From the cell containing the given text, extract its center point as (X, Y) coordinate. 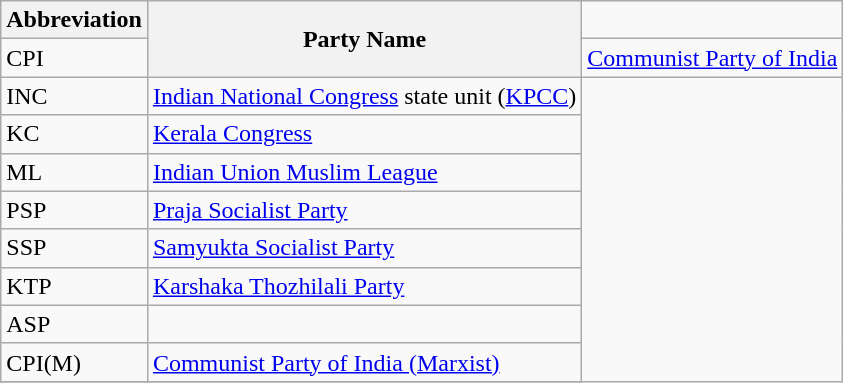
ASP (74, 324)
PSP (74, 210)
SSP (74, 248)
CPI(M) (74, 362)
INC (74, 96)
ML (74, 172)
Kerala Congress (364, 134)
Samyukta Socialist Party (364, 248)
CPI (74, 58)
KC (74, 134)
Abbreviation (74, 20)
Communist Party of India (Marxist) (364, 362)
Communist Party of India (712, 58)
KTP (74, 286)
Indian Union Muslim League (364, 172)
Praja Socialist Party (364, 210)
Party Name (364, 39)
Indian National Congress state unit (KPCC) (364, 96)
Karshaka Thozhilali Party (364, 286)
